From the cell containing the given text, extract its center point as [X, Y] coordinate. 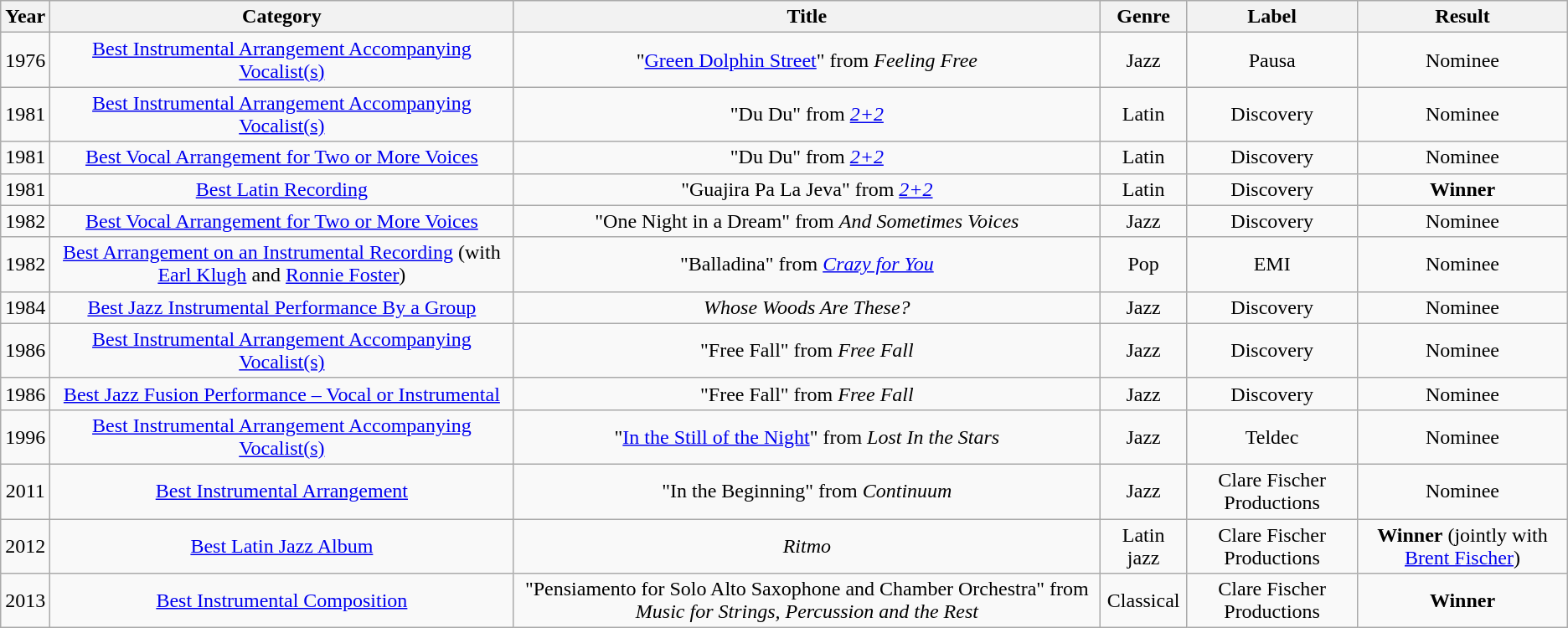
Best Latin Recording [281, 189]
"In the Still of the Night" from Lost In the Stars [807, 437]
2012 [25, 546]
Winner (jointly with Brent Fischer) [1462, 546]
Best Instrumental Arrangement [281, 491]
Year [25, 17]
Result [1462, 17]
Best Jazz Fusion Performance – Vocal or Instrumental [281, 394]
Whose Woods Are These? [807, 307]
Teldec [1271, 437]
2013 [25, 601]
"In the Beginning" from Continuum [807, 491]
EMI [1271, 265]
Pausa [1271, 60]
"Green Dolphin Street" from Feeling Free [807, 60]
1996 [25, 437]
Classical [1144, 601]
2011 [25, 491]
1976 [25, 60]
Pop [1144, 265]
"Guajira Pa La Jeva" from 2+2 [807, 189]
"Balladina" from Crazy for You [807, 265]
1984 [25, 307]
Label [1271, 17]
Genre [1144, 17]
Title [807, 17]
Best Jazz Instrumental Performance By a Group [281, 307]
Best Latin Jazz Album [281, 546]
Ritmo [807, 546]
Latin jazz [1144, 546]
Best Arrangement on an Instrumental Recording (with Earl Klugh and Ronnie Foster) [281, 265]
Best Instrumental Composition [281, 601]
Category [281, 17]
"Pensiamento for Solo Alto Saxophone and Chamber Orchestra" from Music for Strings, Percussion and the Rest [807, 601]
"One Night in a Dream" from And Sometimes Voices [807, 221]
